Detect which cell encompasses the target text, then output its (x, y) center coordinate. 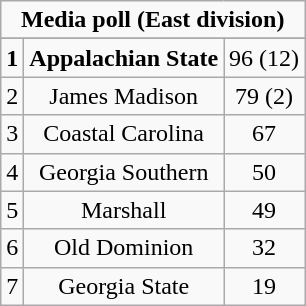
19 (264, 286)
4 (12, 172)
Coastal Carolina (124, 134)
79 (2) (264, 96)
7 (12, 286)
Marshall (124, 210)
James Madison (124, 96)
6 (12, 248)
50 (264, 172)
32 (264, 248)
5 (12, 210)
96 (12) (264, 58)
1 (12, 58)
Georgia Southern (124, 172)
49 (264, 210)
3 (12, 134)
2 (12, 96)
67 (264, 134)
Georgia State (124, 286)
Old Dominion (124, 248)
Appalachian State (124, 58)
Media poll (East division) (153, 20)
